Detect which cell encompasses the target text, then output its [x, y] center coordinate. 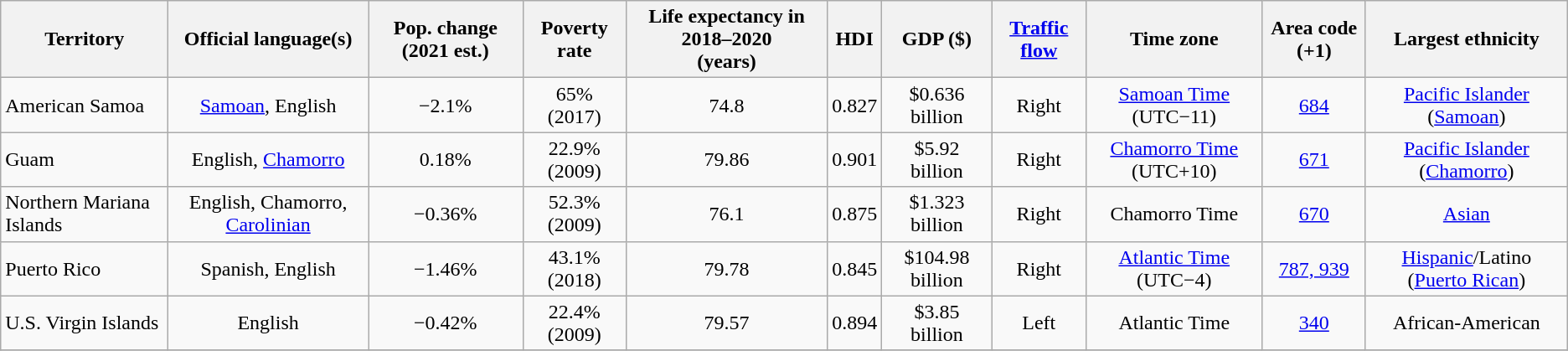
65% (2017) [575, 106]
79.78 [726, 268]
Pop. change (2021 est.) [446, 39]
African-American [1466, 323]
Poverty rate [575, 39]
Pacific Islander (Samoan) [1466, 106]
English [268, 323]
0.875 [854, 214]
684 [1313, 106]
$104.98 billion [937, 268]
340 [1313, 323]
670 [1313, 214]
Chamorro Time (UTC+10) [1174, 159]
79.57 [726, 323]
Samoan Time (UTC−11) [1174, 106]
74.8 [726, 106]
0.845 [854, 268]
Samoan, English [268, 106]
Spanish, English [268, 268]
0.827 [854, 106]
Official language(s) [268, 39]
52.3% (2009) [575, 214]
$1.323 billion [937, 214]
Life expectancy in 2018–2020 (years) [726, 39]
−2.1% [446, 106]
43.1% (2018) [575, 268]
787, 939 [1313, 268]
$5.92 billion [937, 159]
Area code (+1) [1313, 39]
Atlantic Time [1174, 323]
Pacific Islander (Chamorro) [1466, 159]
Time zone [1174, 39]
22.4% (2009) [575, 323]
U.S. Virgin Islands [85, 323]
0.901 [854, 159]
22.9% (2009) [575, 159]
Traffic flow [1039, 39]
American Samoa [85, 106]
−1.46% [446, 268]
−0.36% [446, 214]
671 [1313, 159]
English, Chamorro [268, 159]
Hispanic/Latino (Puerto Rican) [1466, 268]
Largest ethnicity [1466, 39]
Asian [1466, 214]
English, Chamorro, Carolinian [268, 214]
Territory [85, 39]
79.86 [726, 159]
76.1 [726, 214]
Atlantic Time (UTC−4) [1174, 268]
Guam [85, 159]
0.894 [854, 323]
Puerto Rico [85, 268]
HDI [854, 39]
0.18% [446, 159]
$3.85 billion [937, 323]
Northern Mariana Islands [85, 214]
GDP ($) [937, 39]
Left [1039, 323]
$0.636 billion [937, 106]
Chamorro Time [1174, 214]
−0.42% [446, 323]
